Capture the cell that displays the provided text and extract its [x, y] central coordinate. 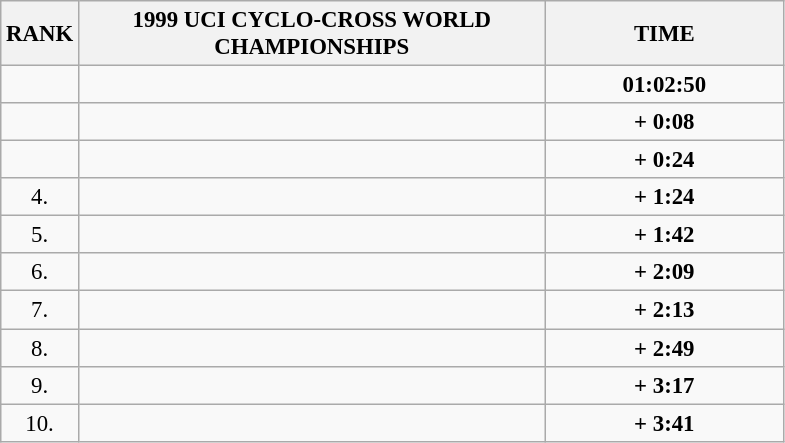
8. [40, 348]
9. [40, 385]
+ 2:13 [664, 310]
7. [40, 310]
+ 3:17 [664, 385]
+ 1:42 [664, 235]
6. [40, 273]
+ 0:24 [664, 160]
TIME [664, 34]
4. [40, 197]
5. [40, 235]
+ 3:41 [664, 423]
01:02:50 [664, 85]
+ 0:08 [664, 122]
RANK [40, 34]
+ 1:24 [664, 197]
1999 UCI CYCLO-CROSS WORLD CHAMPIONSHIPS [312, 34]
+ 2:09 [664, 273]
10. [40, 423]
+ 2:49 [664, 348]
